Output the (X, Y) coordinate of the center of the cell containing the given text.  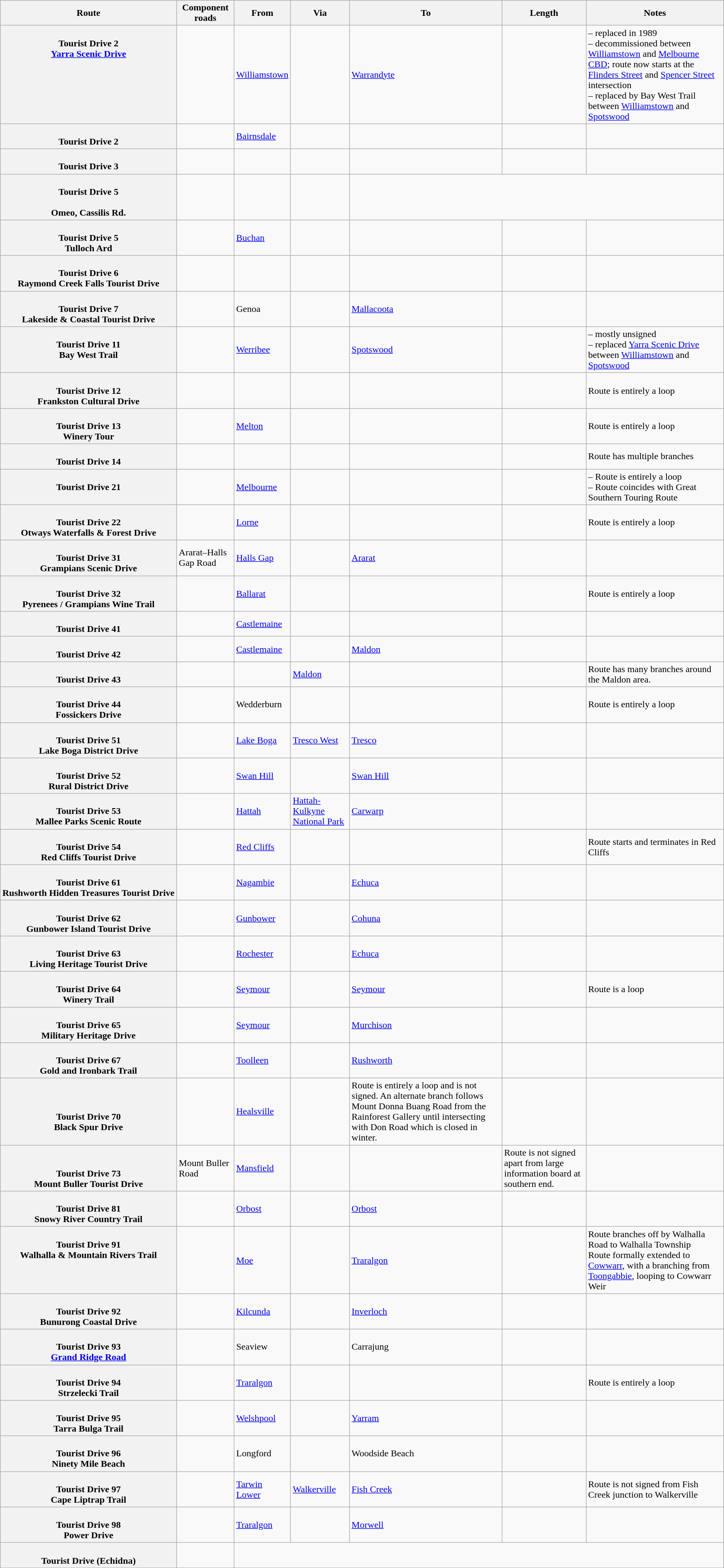
Tourist Drive 2Yarra Scenic Drive (89, 75)
Carrajung (426, 1347)
Tourist Drive 91Walhalla & Mountain Rivers Trail (89, 1260)
Tourist Drive 7Lakeside & Coastal Tourist Drive (89, 309)
Route has multiple branches (655, 456)
Morwell (426, 1525)
Tourist Drive 13Winery Tour (89, 426)
Tourist Drive 92Bunurong Coastal Drive (89, 1311)
Route is not signed from Fish Creek junction to Walkerville (655, 1489)
Mansfield (262, 1168)
Nagambie (262, 882)
Tourist Drive 3 (89, 162)
Route branches off by Walhalla Road to Walhalla TownshipRoute formally extended to Cowwarr, with a branching from Toongabbie, looping to Cowwarr Weir (655, 1260)
Tourist Drive 64Winery Trail (89, 989)
Ararat (426, 558)
Tourist Drive 70Black Spur Drive (89, 1112)
Tourist Drive 51Lake Boga District Drive (89, 740)
Lake Boga (262, 740)
Tourist Drive 5Omeo, Cassilis Rd. (89, 197)
– Route is entirely a loop – Route coincides with Great Southern Touring Route (655, 487)
Route is a loop (655, 989)
Moe (262, 1260)
Tourist Drive 52Rural District Drive (89, 776)
Tourist Drive 2 (89, 136)
Healsville (262, 1112)
Notes (655, 13)
Tourist Drive 94Strzelecki Trail (89, 1382)
Tourist Drive 65Military Heritage Drive (89, 1025)
Tourist Drive 5Tulloch Ard (89, 238)
Ararat–Halls Gap Road (205, 558)
Route is not signed apart from large information board at southern end. (544, 1168)
Halls Gap (262, 558)
Ballarat (262, 594)
Tourist Drive (Echidna) (89, 1555)
Tourist Drive 95Tarra Bulga Trail (89, 1418)
Mount Buller Road (205, 1168)
Welshpool (262, 1418)
Route (89, 13)
Tresco West (320, 740)
Rochester (262, 953)
Walkerville (320, 1489)
Tourist Drive 31Grampians Scenic Drive (89, 558)
Carwarp (426, 811)
Via (320, 13)
Murchison (426, 1025)
Tourist Drive 73 Mount Buller Tourist Drive (89, 1168)
Rushworth (426, 1061)
Yarram (426, 1418)
Tourist Drive 81Snowy River Country Trail (89, 1209)
Tourist Drive 21 (89, 487)
Seaview (262, 1347)
Tourist Drive 63Living Heritage Tourist Drive (89, 953)
Tourist Drive 43 (89, 674)
Kilcunda (262, 1311)
Williamstown (262, 75)
Tourist Drive 96Ninety Mile Beach (89, 1454)
Gunbower (262, 918)
Length (544, 13)
Tourist Drive 97Cape Liptrap Trail (89, 1489)
Mallacoota (426, 309)
Tourist Drive 67Gold and Ironbark Trail (89, 1061)
Lorne (262, 523)
– mostly unsigned– replaced Yarra Scenic Drive between Williamstown and Spotswood (655, 349)
Fish Creek (426, 1489)
Tourist Drive 6Raymond Creek Falls Tourist Drive (89, 273)
Tourist Drive 44Fossickers Drive (89, 705)
Tarwin Lower (262, 1489)
Woodside Beach (426, 1454)
Tourist Drive 53Mallee Parks Scenic Route (89, 811)
Melbourne (262, 487)
Component roads (205, 13)
Tourist Drive 93Grand Ridge Road (89, 1347)
Tourist Drive 14 (89, 456)
Tourist Drive 22Otways Waterfalls & Forest Drive (89, 523)
Bairnsdale (262, 136)
Hattah (262, 811)
Genoa (262, 309)
Warrandyte (426, 75)
Route starts and terminates in Red Cliffs (655, 847)
Tourist Drive 54Red Cliffs Tourist Drive (89, 847)
Tourist Drive 41 (89, 624)
Route has many branches around the Maldon area. (655, 674)
Cohuna (426, 918)
Tourist Drive 61Rushworth Hidden Treasures Tourist Drive (89, 882)
Wedderburn (262, 705)
Red Cliffs (262, 847)
Tourist Drive 62Gunbower Island Tourist Drive (89, 918)
Werribee (262, 349)
Tourist Drive 12Frankston Cultural Drive (89, 390)
Buchan (262, 238)
Tourist Drive 32Pyrenees / Grampians Wine Trail (89, 594)
To (426, 13)
Melton (262, 426)
From (262, 13)
Inverloch (426, 1311)
Hattah-Kulkyne National Park (320, 811)
Spotswood (426, 349)
Tourist Drive 42 (89, 649)
Tourist Drive 11Bay West Trail (89, 349)
Tourist Drive 98Power Drive (89, 1525)
Longford (262, 1454)
Toolleen (262, 1061)
Tresco (426, 740)
